From the cell containing the given text, extract its center point as [X, Y] coordinate. 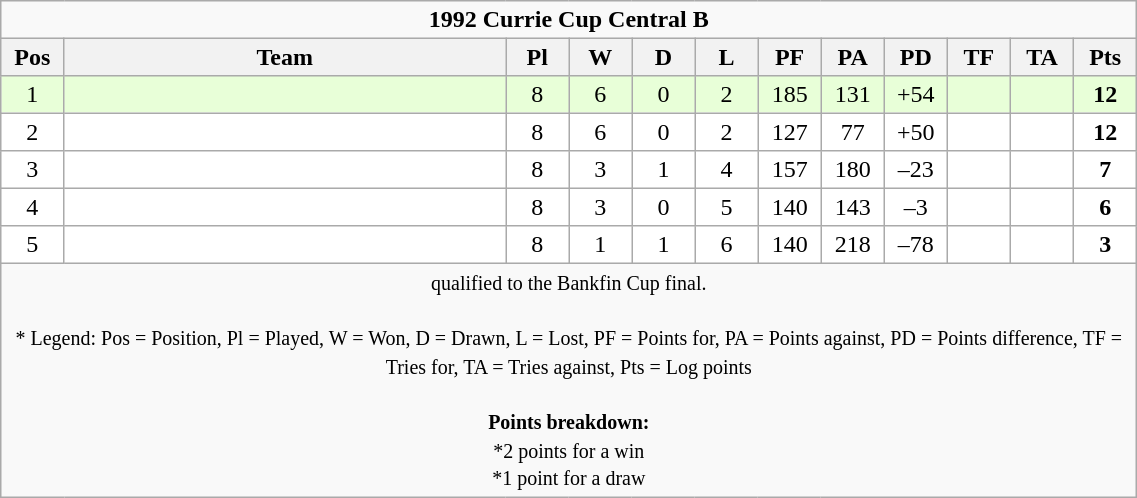
180 [852, 170]
–23 [916, 170]
–78 [916, 244]
218 [852, 244]
PA [852, 56]
157 [790, 170]
127 [790, 132]
L [726, 56]
131 [852, 94]
Pts [1106, 56]
143 [852, 206]
Pos [32, 56]
–3 [916, 206]
W [600, 56]
Pl [538, 56]
TF [978, 56]
7 [1106, 170]
D [664, 56]
+54 [916, 94]
PF [790, 56]
77 [852, 132]
Team [285, 56]
+50 [916, 132]
1992 Currie Cup Central B [569, 20]
TA [1042, 56]
185 [790, 94]
PD [916, 56]
